Capture the cell that displays the provided text and extract its [X, Y] central coordinate. 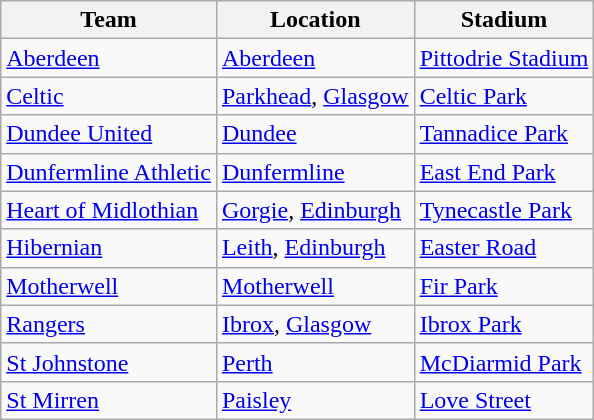
St Mirren [109, 400]
Hibernian [109, 248]
Dundee [315, 134]
Ibrox Park [504, 324]
Gorgie, Edinburgh [315, 210]
Leith, Edinburgh [315, 248]
Stadium [504, 20]
St Johnstone [109, 362]
Team [109, 20]
Tynecastle Park [504, 210]
Perth [315, 362]
Celtic [109, 96]
Fir Park [504, 286]
East End Park [504, 172]
Celtic Park [504, 96]
Dunfermline Athletic [109, 172]
Ibrox, Glasgow [315, 324]
Paisley [315, 400]
Dundee United [109, 134]
Tannadice Park [504, 134]
Easter Road [504, 248]
Dunfermline [315, 172]
Parkhead, Glasgow [315, 96]
Love Street [504, 400]
Pittodrie Stadium [504, 58]
McDiarmid Park [504, 362]
Location [315, 20]
Heart of Midlothian [109, 210]
Rangers [109, 324]
